Provide the (x, y) coordinate of the cell's center where the given text is located.  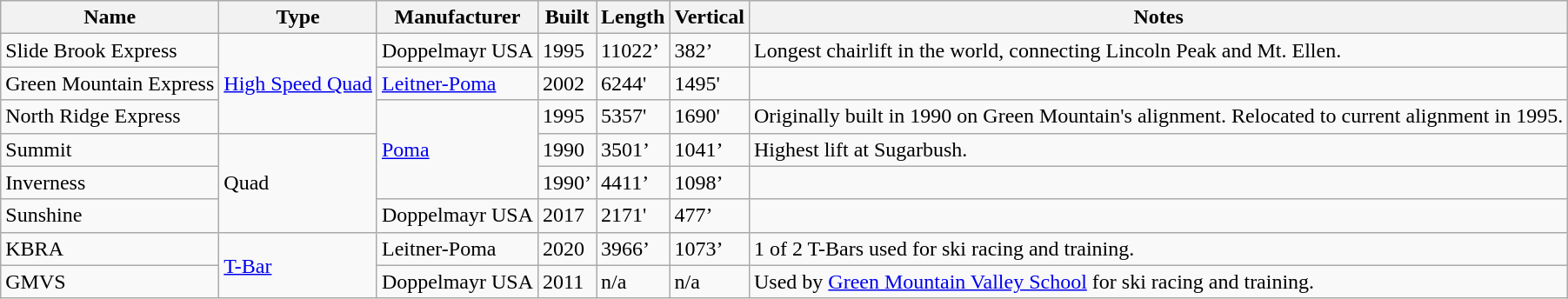
2011 (567, 282)
477’ (710, 216)
Inverness (110, 183)
Built (567, 17)
1098’ (710, 183)
Manufacturer (457, 17)
Quad (298, 183)
2002 (567, 83)
Vertical (710, 17)
1073’ (710, 249)
Green Mountain Express (110, 83)
Notes (1158, 17)
2020 (567, 249)
GMVS (110, 282)
2017 (567, 216)
11022’ (633, 50)
Originally built in 1990 on Green Mountain's alignment. Relocated to current alignment in 1995. (1158, 116)
1041’ (710, 149)
Used by Green Mountain Valley School for ski racing and training. (1158, 282)
High Speed Quad (298, 83)
Name (110, 17)
1495' (710, 83)
4411’ (633, 183)
1990 (567, 149)
2171' (633, 216)
382’ (710, 50)
3501’ (633, 149)
3966’ (633, 249)
Type (298, 17)
KBRA (110, 249)
North Ridge Express (110, 116)
T-Bar (298, 265)
Summit (110, 149)
Longest chairlift in the world, connecting Lincoln Peak and Mt. Ellen. (1158, 50)
1690' (710, 116)
1990’ (567, 183)
Slide Brook Express (110, 50)
Sunshine (110, 216)
6244' (633, 83)
Length (633, 17)
Poma (457, 149)
1 of 2 T-Bars used for ski racing and training. (1158, 249)
Highest lift at Sugarbush. (1158, 149)
5357' (633, 116)
